Scan for the cell matching the given text and deliver its (X, Y) coordinate at center. 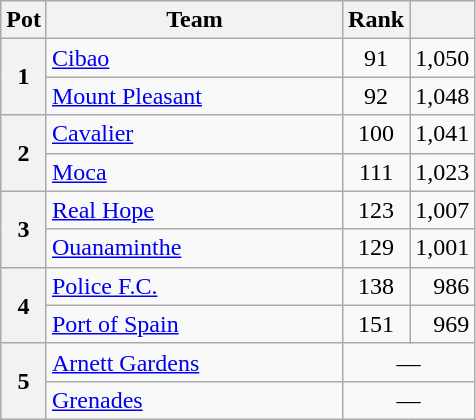
Ouanaminthe (194, 248)
1,001 (442, 248)
Rank (376, 20)
Police F.C. (194, 286)
111 (376, 172)
1,048 (442, 96)
123 (376, 210)
Pot (24, 20)
91 (376, 58)
Team (194, 20)
Grenades (194, 400)
1 (24, 77)
Real Hope (194, 210)
5 (24, 381)
92 (376, 96)
1,023 (442, 172)
1,041 (442, 134)
Arnett Gardens (194, 362)
151 (376, 324)
100 (376, 134)
129 (376, 248)
2 (24, 153)
Moca (194, 172)
Port of Spain (194, 324)
Cavalier (194, 134)
986 (442, 286)
1,007 (442, 210)
1,050 (442, 58)
969 (442, 324)
3 (24, 229)
138 (376, 286)
4 (24, 305)
Mount Pleasant (194, 96)
Cibao (194, 58)
